Return (X, Y) of the center of cell containing provided text 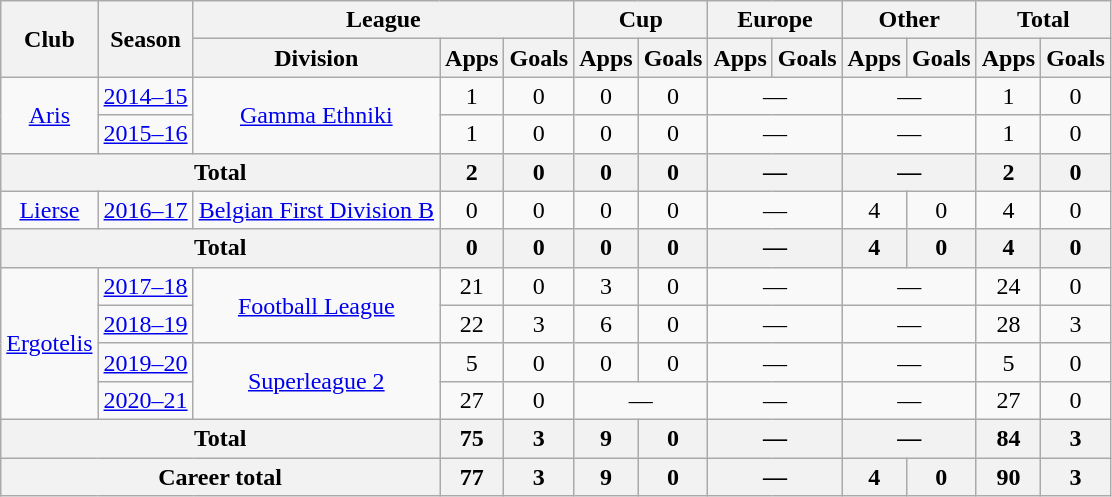
Belgian First Division B (316, 210)
2016–17 (146, 210)
6 (606, 324)
22 (472, 324)
Cup (641, 20)
Lierse (50, 210)
84 (1008, 438)
Europe (775, 20)
Superleague 2 (316, 381)
2018–19 (146, 324)
2020–21 (146, 400)
2015–16 (146, 134)
Club (50, 39)
Season (146, 39)
Other (909, 20)
Division (316, 58)
2014–15 (146, 96)
League (384, 20)
Aris (50, 115)
Ergotelis (50, 343)
90 (1008, 477)
Career total (220, 477)
24 (1008, 286)
2017–18 (146, 286)
Football League (316, 305)
21 (472, 286)
Gamma Ethniki (316, 115)
2019–20 (146, 362)
77 (472, 477)
28 (1008, 324)
75 (472, 438)
